Return [x, y] of the center of cell containing provided text 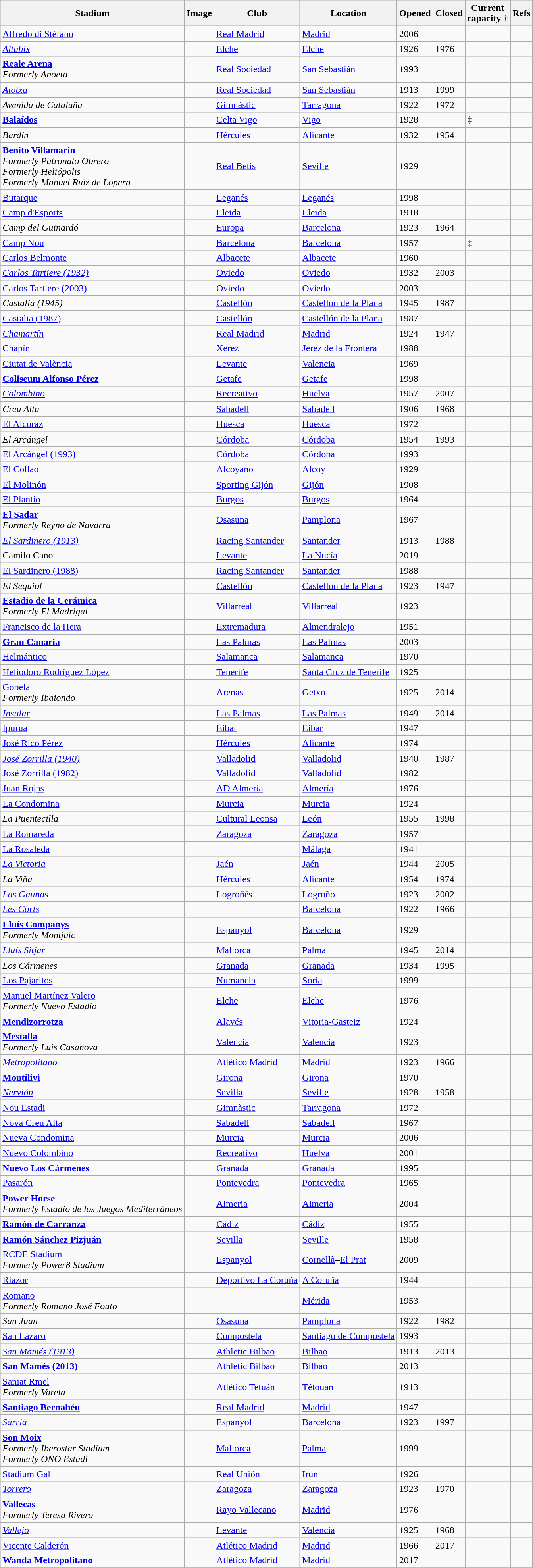
Pasarón [92, 1183]
Les Corts [92, 909]
Tétouan [348, 1387]
Power HorseFormerly Estadio de los Juegos Mediterráneos [92, 1203]
Cultural Leonsa [257, 819]
MestallaFormerly Luis Casanova [92, 1042]
Gran Canaria [92, 642]
Las Gaunas [92, 894]
Alfredo di Stéfano [92, 34]
RCDE StadiumFormerly Power8 Stadium [92, 1260]
Alavés [257, 1021]
San Mamés (2013) [92, 1366]
José Rico Pérez [92, 743]
1918 [415, 212]
VallecasFormerly Teresa Rivero [92, 1510]
Carlos Tartiere (2003) [92, 288]
Refs [521, 13]
Juan Rojas [92, 789]
2002 [449, 894]
Camp d'Esports [92, 212]
Cornellà–El Prat [348, 1260]
Rayo Vallecano [257, 1510]
Stadium Gal [92, 1474]
Torrero [92, 1489]
Benito VillamarínFormerly Patronato ObreroFormerly HeliópolisFormerly Manuel Ruiz de Lopera [92, 166]
Soria [348, 980]
Málaga [348, 849]
Arenas [257, 692]
Colombino [92, 394]
1969 [415, 364]
San Juan [92, 1321]
Estadio de la CerámicaFormerly El Madrigal [92, 606]
La Victoria [92, 864]
La Viña [92, 879]
Wanda Metropolitano [92, 1560]
Closed [449, 13]
Club [257, 13]
Coliseum Alfonso Pérez [92, 379]
1906 [415, 409]
Riazor [92, 1280]
1934 [415, 965]
Camilo Cano [92, 556]
Los Pajaritos [92, 980]
Sarrià [92, 1422]
Saniat RmelFormerly Varela [92, 1387]
Metropolitano [92, 1062]
1940 [415, 758]
Altabix [92, 49]
Atotxa [92, 90]
Vallejo [92, 1530]
Vitoria-Gasteiz [348, 1021]
Tenerife [257, 672]
Carlos Belmonte [92, 258]
1997 [449, 1422]
Nova Creu Alta [92, 1123]
1960 [415, 258]
Lluís CompanysFormerly Montjuïc [92, 929]
El Collao [92, 469]
2005 [449, 864]
1908 [415, 485]
2001 [415, 1153]
Butarque [92, 197]
Avenida de Cataluña [92, 105]
Nervión [92, 1093]
Insular [92, 713]
Camp del Guinardó [92, 227]
Atlético Tetuán [257, 1387]
Vicente Calderón [92, 1545]
Opened [415, 13]
San Lázaro [92, 1336]
RomanoFormerly Romano José Fouto [92, 1300]
Montilivi [92, 1077]
Irun [348, 1474]
A Coruña [348, 1280]
La Puentecilla [92, 819]
Sporting Gijón [257, 485]
2009 [415, 1260]
Currentcapacity † [488, 13]
2004 [415, 1203]
Creu Alta [92, 409]
Mendizorrotza [92, 1021]
Balaídos [92, 120]
El Sardinero (1988) [92, 571]
Jerez de la Frontera [348, 348]
Santa Cruz de Tenerife [348, 672]
Location [348, 13]
Manuel Martínez ValeroFormerly Nuevo Estadio [92, 1001]
Francisco de la Hera [92, 627]
1951 [415, 627]
Logroñés [257, 894]
Vigo [348, 120]
Alcoy [348, 469]
Ipurua [92, 728]
Xerez [257, 348]
La Condomina [92, 804]
Europa [257, 227]
1953 [415, 1300]
La Romareda [92, 834]
GobelaFormerly Ibaiondo [92, 692]
1965 [415, 1183]
Celta Vigo [257, 120]
El Arcángel (1993) [92, 454]
El SadarFormerly Reyno de Navarra [92, 520]
El Arcángel [92, 439]
Ramón Sánchez Pizjuán [92, 1239]
Nuevo Colombino [92, 1153]
Santiago de Compostela [348, 1336]
El Molinón [92, 485]
Bardín [92, 135]
Nueva Condomina [92, 1138]
La Nucía [348, 556]
Reale ArenaFormerly Anoeta [92, 69]
Numancia [257, 980]
Real Betis [257, 166]
Logroño [348, 894]
Ciutat de València [92, 364]
El Sardinero (1913) [92, 541]
Chapín [92, 348]
Heliodoro Rodríguez López [92, 672]
Nou Estadi [92, 1108]
Alcoyano [257, 469]
Camp Nou [92, 242]
AD Almería [257, 789]
Mérida [348, 1300]
Ramón de Carranza [92, 1224]
León [348, 819]
2007 [449, 394]
Santiago Bernabéu [92, 1407]
Lluís Sitjar [92, 950]
Son MoixFormerly Iberostar StadiumFormerly ONO Estadi [92, 1448]
José Zorrilla (1940) [92, 758]
Castalia (1945) [92, 303]
1949 [415, 713]
Gijón [348, 485]
El Alcoraz [92, 424]
Los Cármenes [92, 965]
Almendralejo [348, 627]
El Sequiol [92, 586]
El Plantío [92, 500]
Chamartín [92, 333]
Real Unión [257, 1474]
Helmántico [92, 657]
José Zorrilla (1982) [92, 773]
Castalia (1987) [92, 318]
Image [199, 13]
Carlos Tartiere (1932) [92, 273]
Extremadura [257, 627]
Stadium [92, 13]
San Mamés (1913) [92, 1351]
Getxo [348, 692]
Compostela [257, 1336]
Deportivo La Coruña [257, 1280]
Nuevo Los Cármenes [92, 1168]
La Rosaleda [92, 849]
2019 [415, 556]
1941 [415, 849]
